Provide the (x, y) coordinate of the cell's center where the given text is located.  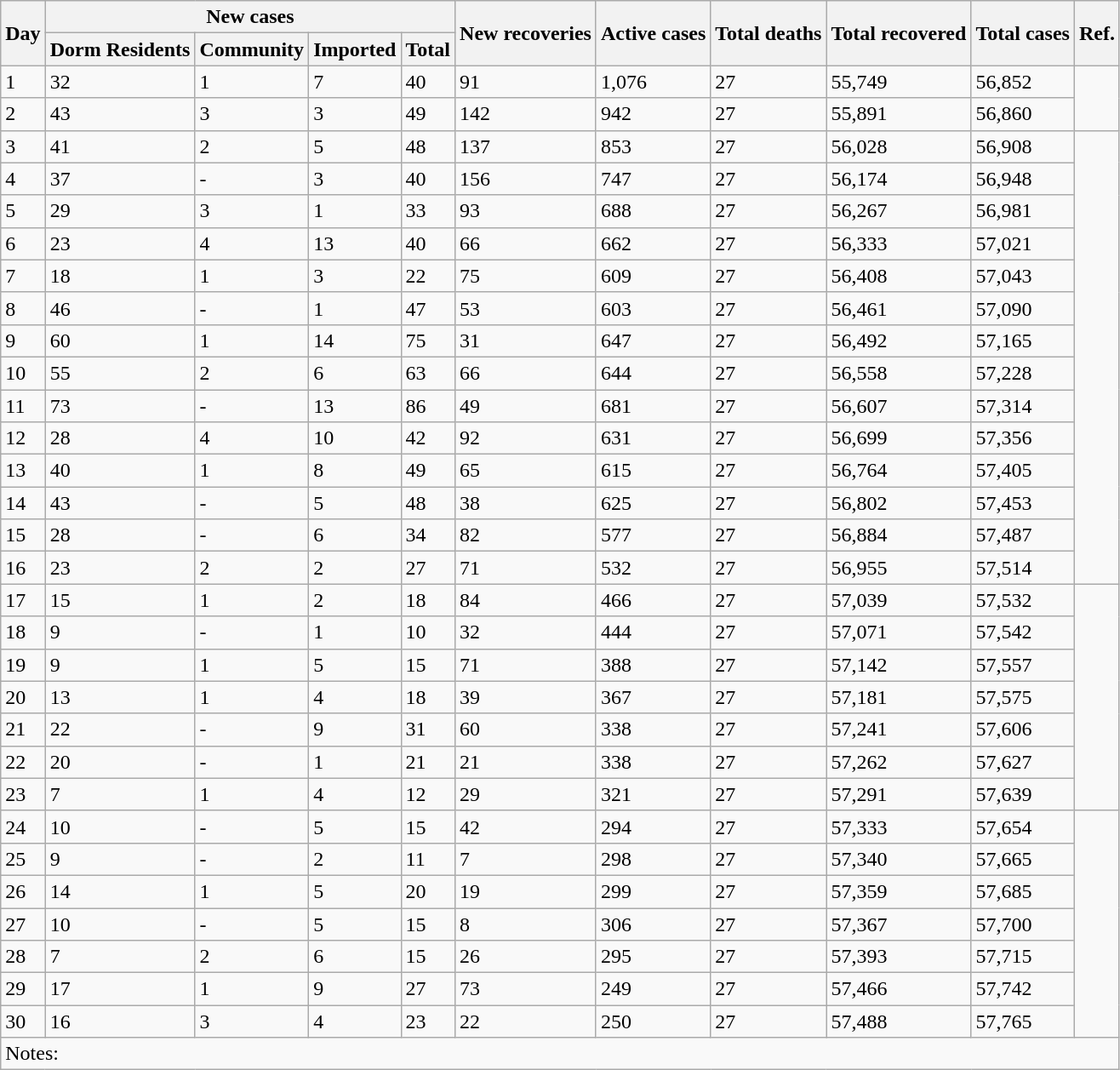
57,340 (899, 859)
57,021 (1023, 243)
Imported (355, 49)
249 (653, 989)
65 (526, 471)
82 (526, 535)
298 (653, 859)
56,607 (899, 406)
57,405 (1023, 471)
57,359 (899, 891)
Ref. (1096, 33)
56,492 (899, 340)
644 (653, 373)
57,665 (1023, 859)
57,367 (899, 924)
294 (653, 827)
942 (653, 114)
631 (653, 438)
681 (653, 406)
46 (120, 308)
47 (428, 308)
Active cases (653, 33)
Total deaths (769, 33)
250 (653, 1021)
57,542 (1023, 632)
56,802 (899, 503)
33 (428, 211)
57,165 (1023, 340)
57,742 (1023, 989)
57,241 (899, 730)
New cases (250, 17)
57,071 (899, 632)
56,981 (1023, 211)
57,228 (1023, 373)
57,291 (899, 794)
57,639 (1023, 794)
367 (653, 697)
56,860 (1023, 114)
56,699 (899, 438)
93 (526, 211)
Total cases (1023, 33)
57,654 (1023, 827)
56,764 (899, 471)
57,715 (1023, 957)
57,333 (899, 827)
156 (526, 179)
321 (653, 794)
57,627 (1023, 762)
57,606 (1023, 730)
Total recovered (899, 33)
91 (526, 82)
86 (428, 406)
444 (653, 632)
57,090 (1023, 308)
137 (526, 146)
57,765 (1023, 1021)
615 (653, 471)
57,487 (1023, 535)
688 (653, 211)
56,267 (899, 211)
55,749 (899, 82)
55 (120, 373)
Day (23, 33)
56,908 (1023, 146)
39 (526, 697)
603 (653, 308)
57,314 (1023, 406)
57,262 (899, 762)
56,174 (899, 179)
1,076 (653, 82)
57,685 (1023, 891)
84 (526, 600)
57,043 (1023, 276)
57,142 (899, 665)
Total (428, 49)
Community (252, 49)
56,955 (899, 568)
New recoveries (526, 33)
38 (526, 503)
56,408 (899, 276)
56,333 (899, 243)
57,557 (1023, 665)
57,575 (1023, 697)
57,532 (1023, 600)
Dorm Residents (120, 49)
53 (526, 308)
647 (653, 340)
388 (653, 665)
56,852 (1023, 82)
63 (428, 373)
57,356 (1023, 438)
295 (653, 957)
24 (23, 827)
37 (120, 179)
41 (120, 146)
306 (653, 924)
25 (23, 859)
57,700 (1023, 924)
466 (653, 600)
Notes: (560, 1054)
57,453 (1023, 503)
609 (653, 276)
30 (23, 1021)
142 (526, 114)
57,488 (899, 1021)
57,466 (899, 989)
57,514 (1023, 568)
299 (653, 891)
55,891 (899, 114)
532 (653, 568)
56,028 (899, 146)
625 (653, 503)
57,181 (899, 697)
34 (428, 535)
56,884 (899, 535)
92 (526, 438)
56,461 (899, 308)
747 (653, 179)
56,948 (1023, 179)
662 (653, 243)
56,558 (899, 373)
57,393 (899, 957)
853 (653, 146)
57,039 (899, 600)
577 (653, 535)
